Locate the cell with the specified text and output its (X, Y) center coordinate. 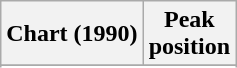
Chart (1990) (72, 34)
Peakposition (189, 34)
